Return the (X, Y) coordinate for the center point of the cell that contains the specified text.  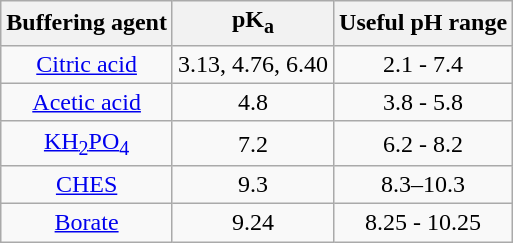
4.8 (252, 102)
CHES (87, 185)
9.3 (252, 185)
8.25 - 10.25 (424, 223)
Acetic acid (87, 102)
KH2PO4 (87, 143)
pKa (252, 23)
Useful pH range (424, 23)
6.2 - 8.2 (424, 143)
3.8 - 5.8 (424, 102)
Citric acid (87, 64)
9.24 (252, 223)
8.3–10.3 (424, 185)
2.1 - 7.4 (424, 64)
3.13, 4.76, 6.40 (252, 64)
Buffering agent (87, 23)
Borate (87, 223)
7.2 (252, 143)
